Provide the (x, y) coordinate of the cell's center where the given text is located.  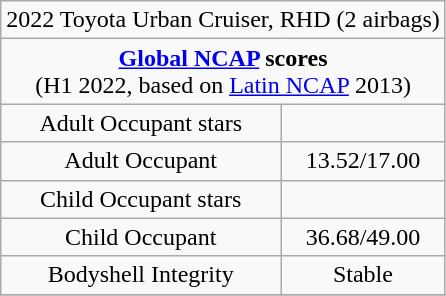
Child Occupant (141, 237)
13.52/17.00 (364, 161)
Global NCAP scores (H1 2022, based on Latin NCAP 2013) (224, 72)
Stable (364, 275)
2022 Toyota Urban Cruiser, RHD (2 airbags) (224, 20)
Adult Occupant stars (141, 123)
Child Occupant stars (141, 199)
Adult Occupant (141, 161)
Bodyshell Integrity (141, 275)
36.68/49.00 (364, 237)
